Search for the cell housing the specified text and yield its (x, y) center coordinate. 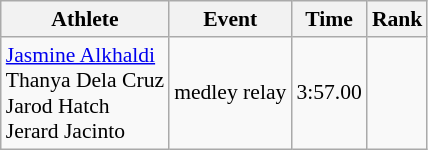
Event (230, 19)
3:57.00 (328, 93)
Time (328, 19)
Rank (398, 19)
Jasmine AlkhaldiThanya Dela CruzJarod HatchJerard Jacinto (85, 93)
medley relay (230, 93)
Athlete (85, 19)
